Scan for the cell matching the given text and deliver its [X, Y] coordinate at center. 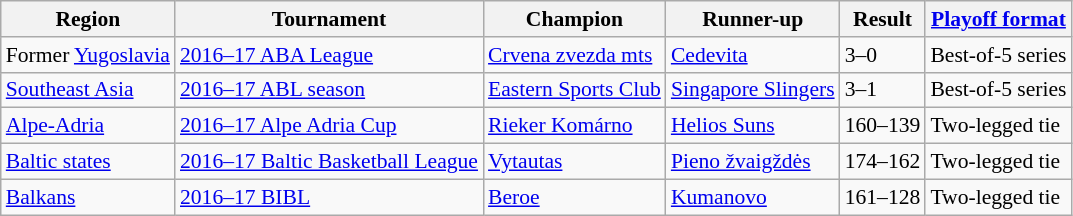
161–128 [883, 197]
Cedevita [753, 55]
2016–17 Alpe Adria Cup [329, 126]
Balkans [88, 197]
Beroe [574, 197]
Playoff format [998, 19]
3–0 [883, 55]
Singapore Slingers [753, 90]
Eastern Sports Club [574, 90]
Rieker Komárno [574, 126]
174–162 [883, 162]
Crvena zvezda mts [574, 55]
2016–17 Baltic Basketball League [329, 162]
Champion [574, 19]
Pieno žvaigždės [753, 162]
Alpe-Adria [88, 126]
Region [88, 19]
Runner-up [753, 19]
2016–17 BIBL [329, 197]
3–1 [883, 90]
160–139 [883, 126]
Vytautas [574, 162]
Helios Suns [753, 126]
2016–17 ABL season [329, 90]
Kumanovo [753, 197]
Tournament [329, 19]
Result [883, 19]
Southeast Asia [88, 90]
2016–17 ABA League [329, 55]
Baltic states [88, 162]
Former Yugoslavia [88, 55]
